Extract the [X, Y] coordinate from the center of the cell holding the provided text.  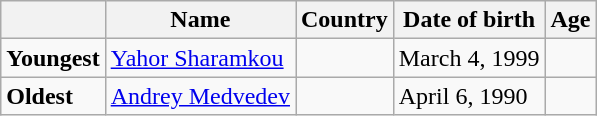
Yahor Sharamkou [200, 58]
Country [345, 20]
Andrey Medvedev [200, 96]
March 4, 1999 [469, 58]
Oldest [53, 96]
Name [200, 20]
Date of birth [469, 20]
Age [570, 20]
Youngest [53, 58]
April 6, 1990 [469, 96]
